Find where the given text appears and provide that cell's center as (X, Y) coordinate. 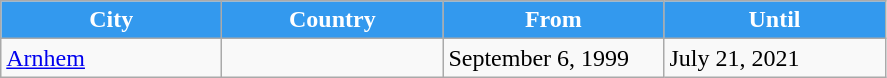
September 6, 1999 (554, 58)
July 21, 2021 (774, 58)
Until (774, 20)
Country (332, 20)
Arnhem (112, 58)
City (112, 20)
From (554, 20)
